Identify which cell holds the provided text, then report its (x, y) central coordinate. 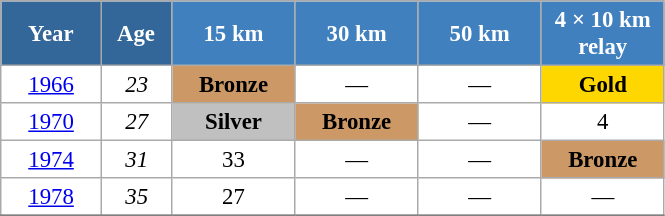
4 (602, 122)
23 (136, 85)
1978 (52, 197)
33 (234, 160)
31 (136, 160)
1974 (52, 160)
30 km (356, 34)
35 (136, 197)
1966 (52, 85)
4 × 10 km relay (602, 34)
Year (52, 34)
1970 (52, 122)
Silver (234, 122)
50 km (480, 34)
Gold (602, 85)
15 km (234, 34)
Age (136, 34)
